Extract the [X, Y] coordinate from the center of the cell holding the provided text.  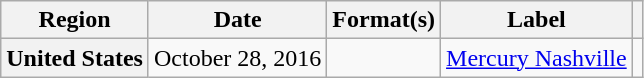
Date [237, 20]
Region [75, 20]
Label [537, 20]
United States [75, 58]
October 28, 2016 [237, 58]
Format(s) [384, 20]
Mercury Nashville [537, 58]
